Search for the cell housing the specified text and yield its (x, y) center coordinate. 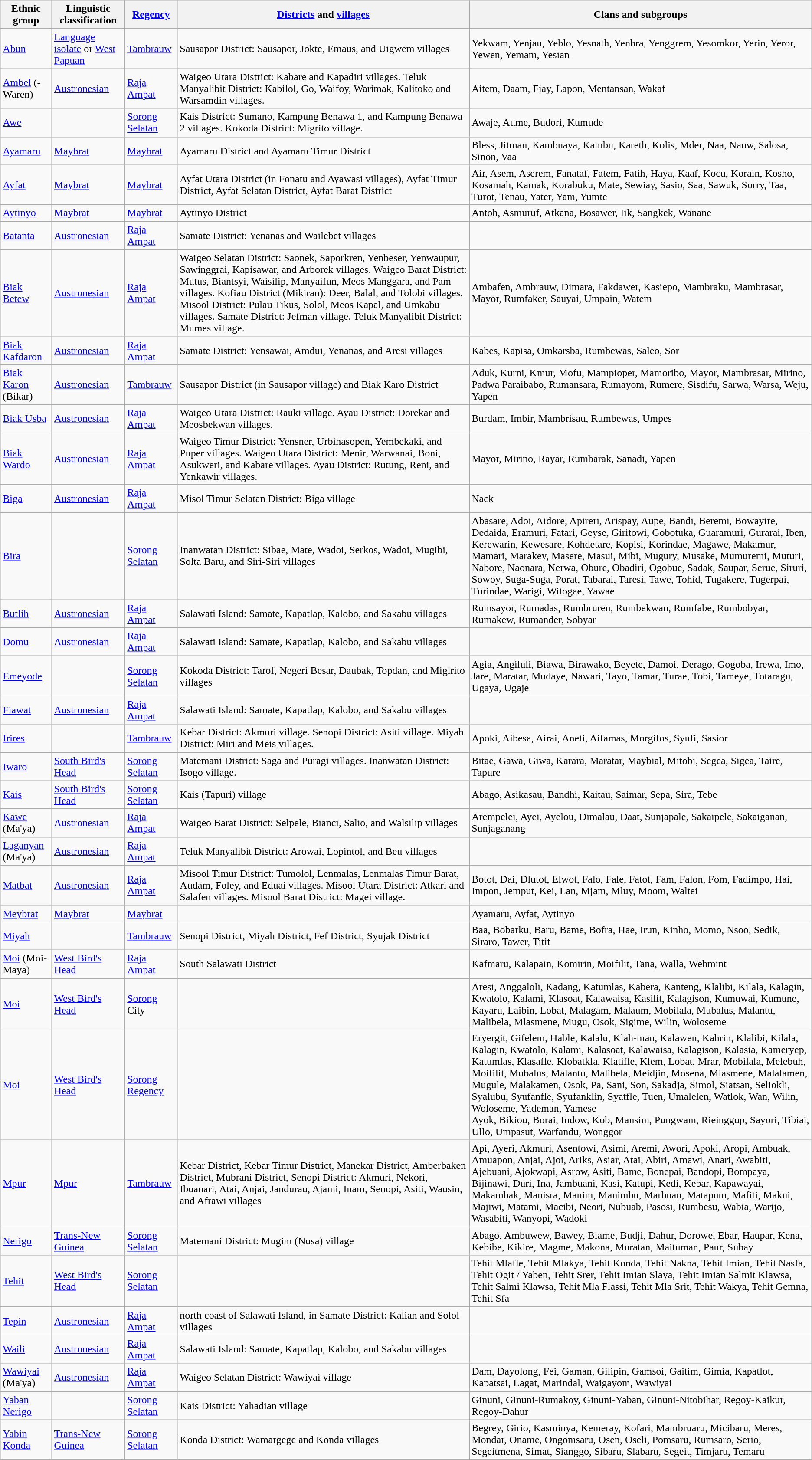
Kais District: Sumano, Kampung Benawa 1, and Kampung Benawa 2 villages. Kokoda District: Migrito village. (324, 122)
Awe (26, 122)
Tehit (26, 1281)
Inanwatan District: Sibae, Mate, Wadoi, Serkos, Wadoi, Mugibi, Solta Baru, and Siri-Siri villages (324, 556)
Biga (26, 499)
Antoh, Asmuruf, Atkana, Bosawer, Iik, Sangkek, Wanane (641, 213)
Awaje, Aume, Budori, Kumude (641, 122)
Moi (Moi-Maya) (26, 964)
Apoki, Aibesa, Airai, Aneti, Aifamas, Morgifos, Syufi, Sasior (641, 738)
Yabin Konda (26, 1440)
Matbat (26, 885)
Mayor, Mirino, Rayar, Rumbarak, Sanadi, Yapen (641, 459)
Bira (26, 556)
Bless, Jitmau, Kambuaya, Kambu, Kareth, Kolis, Mder, Naa, Nauw, Salosa, Sinon, Vaa (641, 151)
north coast of Salawati Island, in Samate District: Kalian and Solol villages (324, 1321)
Yaban Nerigo (26, 1406)
Laganyan (Ma'ya) (26, 851)
Linguistic classification (88, 15)
Wawiyai (Ma'ya) (26, 1377)
Ethnic group (26, 15)
Sorong Regency (151, 1085)
Clans and subgroups (641, 15)
Ayfat Utara District (in Fonatu and Ayawasi villages), Ayfat Timur District, Ayfat Selatan District, Ayfat Barat District (324, 185)
Waigeo Utara District: Kabare and Kapadiri villages. Teluk Manyalibit District: Kabilol, Go, Waifoy, Warimak, Kalitoko and Warsamdin villages. (324, 89)
Kebar District: Akmuri village. Senopi District: Asiti village. Miyah District: Miri and Meis villages. (324, 738)
Biak Kafdaron (26, 351)
Waigeo Utara District: Rauki village. Ayau District: Dorekar and Meosbekwan villages. (324, 418)
Samate District: Yensawai, Amdui, Yenanas, and Aresi villages (324, 351)
Abun (26, 49)
Domu (26, 642)
Senopi District, Miyah District, Fef District, Syujak District (324, 935)
Waigeo Barat District: Selpele, Bianci, Salio, and Walsilip villages (324, 823)
Konda District: Wamargege and Konda villages (324, 1440)
Nack (641, 499)
Yekwam, Yenjau, Yeblo, Yesnath, Yenbra, Yenggrem, Yesomkor, Yerin, Yeror, Yewen, Yemam, Yesian (641, 49)
Matemani District: Mugim (Nusa) village (324, 1241)
Baa, Bobarku, Baru, Bame, Bofra, Hae, Irun, Kinho, Momo, Nsoo, Sedik, Siraro, Tawer, Titit (641, 935)
Kafmaru, Kalapain, Komirin, Moifilit, Tana, Walla, Wehmint (641, 964)
Bitae, Gawa, Giwa, Karara, Maratar, Maybial, Mitobi, Segea, Sigea, Taire, Tapure (641, 766)
Regency (151, 15)
Sorong City (151, 1004)
Misol Timur Selatan District: Biga village (324, 499)
Abago, Asikasau, Bandhi, Kaitau, Saimar, Sepa, Sira, Tebe (641, 795)
Samate District: Yenanas and Wailebet villages (324, 235)
Kais (Tapuri) village (324, 795)
Kawe (Ma'ya) (26, 823)
Kokoda District: Tarof, Negeri Besar, Daubak, Topdan, and Migirito villages (324, 676)
Aytinyo (26, 213)
Iwaro (26, 766)
Sausapor District (in Sausapor village) and Biak Karo District (324, 384)
Biak Wardo (26, 459)
Fiawat (26, 710)
Emeyode (26, 676)
Aytinyo District (324, 213)
Abago, Ambuwew, Bawey, Biame, Budji, Dahur, Dorowe, Ebar, Haupar, Kena, Kebibe, Kikire, Magme, Makona, Muratan, Maituman, Paur, Subay (641, 1241)
Biak Betew (26, 293)
Butlih (26, 614)
Botot, Dai, Dlutot, Elwot, Falo, Fale, Fatot, Fam, Falon, Fom, Fadimpo, Hai, Impon, Jemput, Kei, Lan, Mjam, Mluy, Moom, Waltei (641, 885)
Nerigo (26, 1241)
Districts and villages (324, 15)
Kabes, Kapisa, Omkarsba, Rumbewas, Saleo, Sor (641, 351)
Ayfat (26, 185)
Biak Usba (26, 418)
Dam, Dayolong, Fei, Gaman, Gilipin, Gamsoi, Gaitim, Gimia, Kapatlot, Kapatsai, Lagat, Marindal, Waigayom, Wawiyai (641, 1377)
Kais (26, 795)
Rumsayor, Rumadas, Rumbruren, Rumbekwan, Rumfabe, Rumbobyar, Rumakew, Rumander, Sobyar (641, 614)
Ginuni, Ginuni-Rumakoy, Ginuni-Yaban, Ginuni-Nitobihar, Regoy-Kaikur, Regoy-Dahur (641, 1406)
Waigeo Selatan District: Wawiyai village (324, 1377)
South Salawati District (324, 964)
Tepin (26, 1321)
Ambel (-Waren) (26, 89)
Aitem, Daam, Fiay, Lapon, Mentansan, Wakaf (641, 89)
Burdam, Imbir, Mambrisau, Rumbewas, Umpes (641, 418)
Language isolate or West Papuan (88, 49)
Ayamaru District and Ayamaru Timur District (324, 151)
Sausapor District: Sausapor, Jokte, Emaus, and Uigwem villages (324, 49)
Teluk Manyalibit District: Arowai, Lopintol, and Beu villages (324, 851)
Irires (26, 738)
Kais District: Yahadian village (324, 1406)
Arempelei, Ayei, Ayelou, Dimalau, Daat, Sunjapale, Sakaipele, Sakaiganan, Sunjaganang (641, 823)
Matemani District: Saga and Puragi villages. Inanwatan District: Isogo village. (324, 766)
Ayamaru, Ayfat, Aytinyo (641, 913)
Miyah (26, 935)
Meybrat (26, 913)
Ayamaru (26, 151)
Waili (26, 1349)
Ambafen, Ambrauw, Dimara, Fakdawer, Kasiepo, Mambraku, Mambrasar, Mayor, Rumfaker, Sauyai, Umpain, Watem (641, 293)
Batanta (26, 235)
Biak Karon (Bikar) (26, 384)
